From the cell containing the given text, extract its center point as (x, y) coordinate. 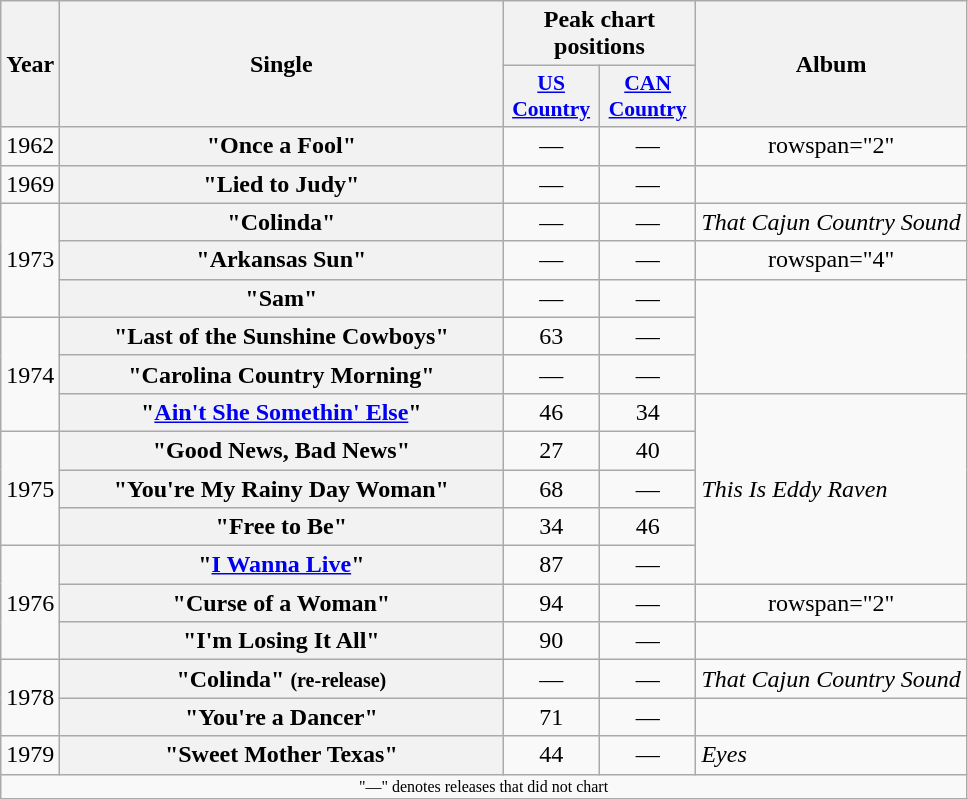
"You're My Rainy Day Woman" (282, 489)
This Is Eddy Raven (831, 488)
90 (552, 641)
"Once a Fool" (282, 146)
44 (552, 755)
"Good News, Bad News" (282, 450)
71 (552, 717)
"Lied to Judy" (282, 184)
"You're a Dancer" (282, 717)
"Curse of a Woman" (282, 603)
"—" denotes releases that did not chart (484, 786)
1962 (30, 146)
CAN Country (648, 96)
27 (552, 450)
"Sam" (282, 298)
63 (552, 336)
87 (552, 565)
40 (648, 450)
Peak chartpositions (600, 34)
68 (552, 489)
Eyes (831, 755)
"I Wanna Live" (282, 565)
rowspan="4" (831, 260)
94 (552, 603)
"I'm Losing It All" (282, 641)
"Free to Be" (282, 527)
Single (282, 64)
Year (30, 64)
"Colinda" (re-release) (282, 679)
1978 (30, 698)
"Colinda" (282, 222)
"Last of the Sunshine Cowboys" (282, 336)
"Sweet Mother Texas" (282, 755)
US Country (552, 96)
1976 (30, 603)
"Carolina Country Morning" (282, 374)
1974 (30, 374)
"Arkansas Sun" (282, 260)
"Ain't She Somethin' Else" (282, 412)
1969 (30, 184)
Album (831, 64)
1979 (30, 755)
1975 (30, 488)
1973 (30, 260)
